Find where the given text appears and provide that cell's center as [X, Y] coordinate. 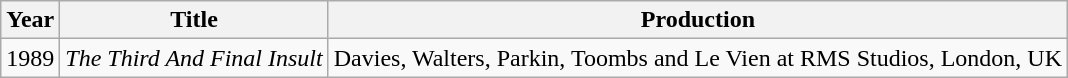
The Third And Final Insult [194, 58]
Title [194, 20]
Davies, Walters, Parkin, Toombs and Le Vien at RMS Studios, London, UK [698, 58]
Production [698, 20]
1989 [30, 58]
Year [30, 20]
